Determine the [x, y] coordinate at the center of the cell enclosing the given text.  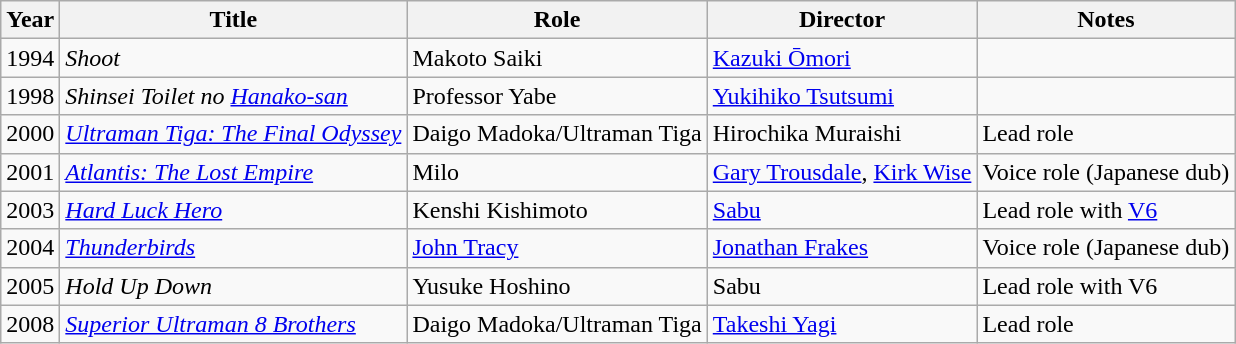
Thunderbirds [234, 248]
Hard Luck Hero [234, 210]
Kenshi Kishimoto [557, 210]
Jonathan Frakes [842, 248]
Shinsei Toilet no Hanako-san [234, 96]
Notes [1106, 20]
Makoto Saiki [557, 58]
Hirochika Muraishi [842, 134]
2008 [30, 324]
Kazuki Ōmori [842, 58]
Ultraman Tiga: The Final Odyssey [234, 134]
Yusuke Hoshino [557, 286]
John Tracy [557, 248]
Gary Trousdale, Kirk Wise [842, 172]
Hold Up Down [234, 286]
Professor Yabe [557, 96]
2001 [30, 172]
2004 [30, 248]
2005 [30, 286]
1998 [30, 96]
Milo [557, 172]
2000 [30, 134]
Yukihiko Tsutsumi [842, 96]
1994 [30, 58]
Shoot [234, 58]
Takeshi Yagi [842, 324]
Superior Ultraman 8 Brothers [234, 324]
Year [30, 20]
2003 [30, 210]
Title [234, 20]
Atlantis: The Lost Empire [234, 172]
Role [557, 20]
Director [842, 20]
